Locate the cell with the specified text and output its [x, y] center coordinate. 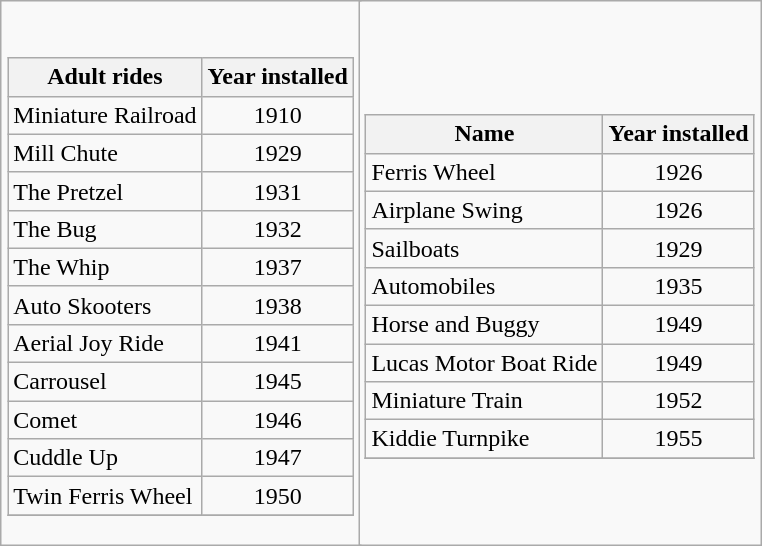
1955 [678, 439]
Comet [105, 420]
1935 [678, 286]
The Bug [105, 229]
Cuddle Up [105, 458]
Sailboats [484, 248]
1941 [278, 343]
Adult rides [105, 77]
1937 [278, 267]
1952 [678, 401]
The Pretzel [105, 191]
Auto Skooters [105, 305]
Twin Ferris Wheel [105, 496]
1910 [278, 115]
Miniature Railroad [105, 115]
1931 [278, 191]
Carrousel [105, 382]
1932 [278, 229]
Airplane Swing [484, 210]
1947 [278, 458]
1938 [278, 305]
Automobiles [484, 286]
1950 [278, 496]
Kiddie Turnpike [484, 439]
The Whip [105, 267]
Name [484, 134]
1946 [278, 420]
Lucas Motor Boat Ride [484, 363]
Aerial Joy Ride [105, 343]
Ferris Wheel [484, 172]
Mill Chute [105, 153]
Horse and Buggy [484, 324]
1945 [278, 382]
Miniature Train [484, 401]
